Return (x, y) of the center of cell containing provided text 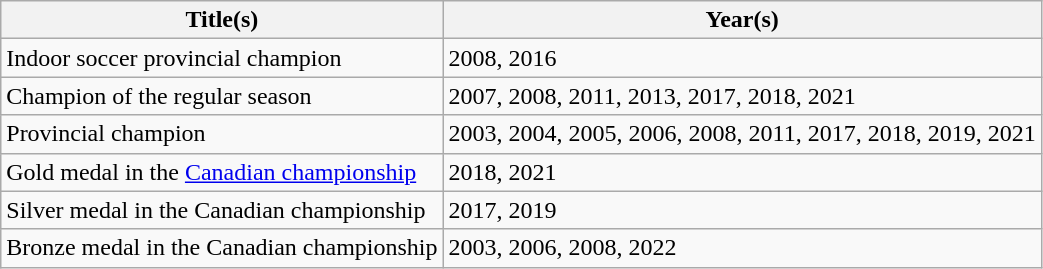
Champion of the regular season (222, 96)
Gold medal in the Canadian championship (222, 172)
2003, 2006, 2008, 2022 (742, 248)
2017, 2019 (742, 210)
Provincial champion (222, 134)
Silver medal in the Canadian championship (222, 210)
Year(s) (742, 20)
Title(s) (222, 20)
2007, 2008, 2011, 2013, 2017, 2018, 2021 (742, 96)
Bronze medal in the Canadian championship (222, 248)
2018, 2021 (742, 172)
Indoor soccer provincial champion (222, 58)
2003, 2004, 2005, 2006, 2008, 2011, 2017, 2018, 2019, 2021 (742, 134)
2008, 2016 (742, 58)
